Scan for the cell matching the given text and deliver its (x, y) coordinate at center. 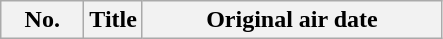
Original air date (292, 20)
No. (42, 20)
Title (114, 20)
